Output the (X, Y) coordinate of the center of the cell containing the given text.  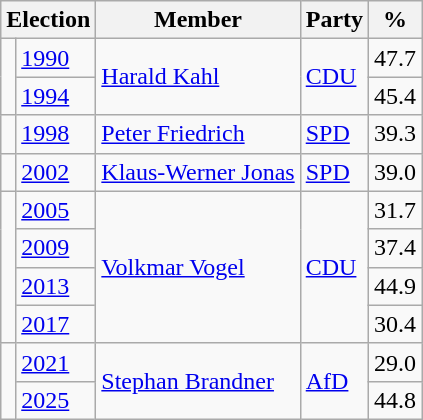
29.0 (396, 362)
Peter Friedrich (198, 134)
37.4 (396, 248)
1994 (56, 96)
39.3 (396, 134)
31.7 (396, 210)
1998 (56, 134)
2025 (56, 400)
2013 (56, 286)
Klaus-Werner Jonas (198, 172)
2021 (56, 362)
44.9 (396, 286)
39.0 (396, 172)
Party (334, 20)
Member (198, 20)
45.4 (396, 96)
Harald Kahl (198, 77)
30.4 (396, 324)
47.7 (396, 58)
Volkmar Vogel (198, 267)
AfD (334, 381)
Election (48, 20)
1990 (56, 58)
2002 (56, 172)
2009 (56, 248)
2017 (56, 324)
Stephan Brandner (198, 381)
2005 (56, 210)
44.8 (396, 400)
% (396, 20)
